Pinpoint the cell where the given text exists, returning its [X, Y] midpoint coordinate. 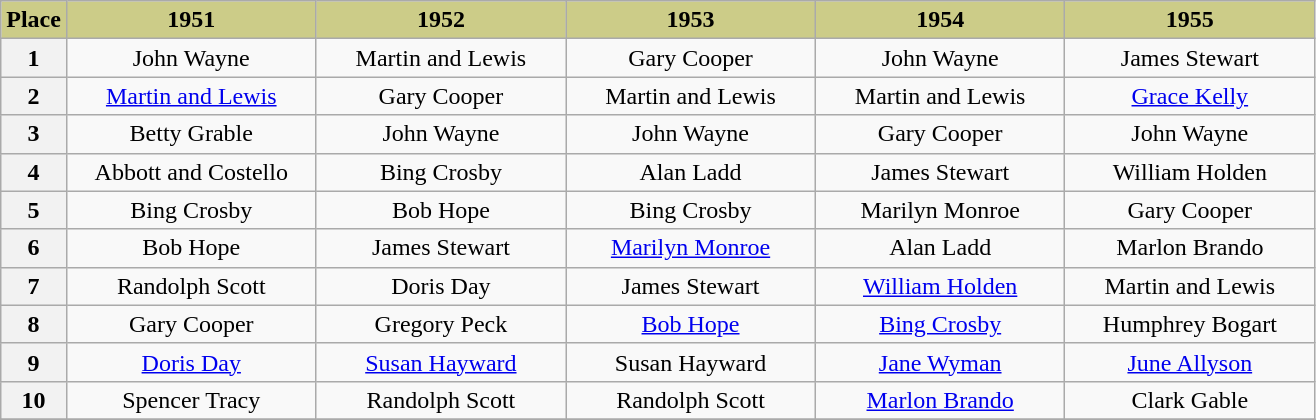
1952 [441, 20]
Abbott and Costello [191, 172]
3 [34, 134]
Gregory Peck [441, 324]
Humphrey Bogart [1190, 324]
7 [34, 286]
6 [34, 248]
5 [34, 210]
June Allyson [1190, 362]
Place [34, 20]
1954 [940, 20]
1955 [1190, 20]
10 [34, 400]
9 [34, 362]
Grace Kelly [1190, 96]
Clark Gable [1190, 400]
Jane Wyman [940, 362]
Betty Grable [191, 134]
4 [34, 172]
1 [34, 58]
2 [34, 96]
1953 [691, 20]
1951 [191, 20]
Spencer Tracy [191, 400]
8 [34, 324]
